Determine the [x, y] coordinate at the center of the cell enclosing the given text.  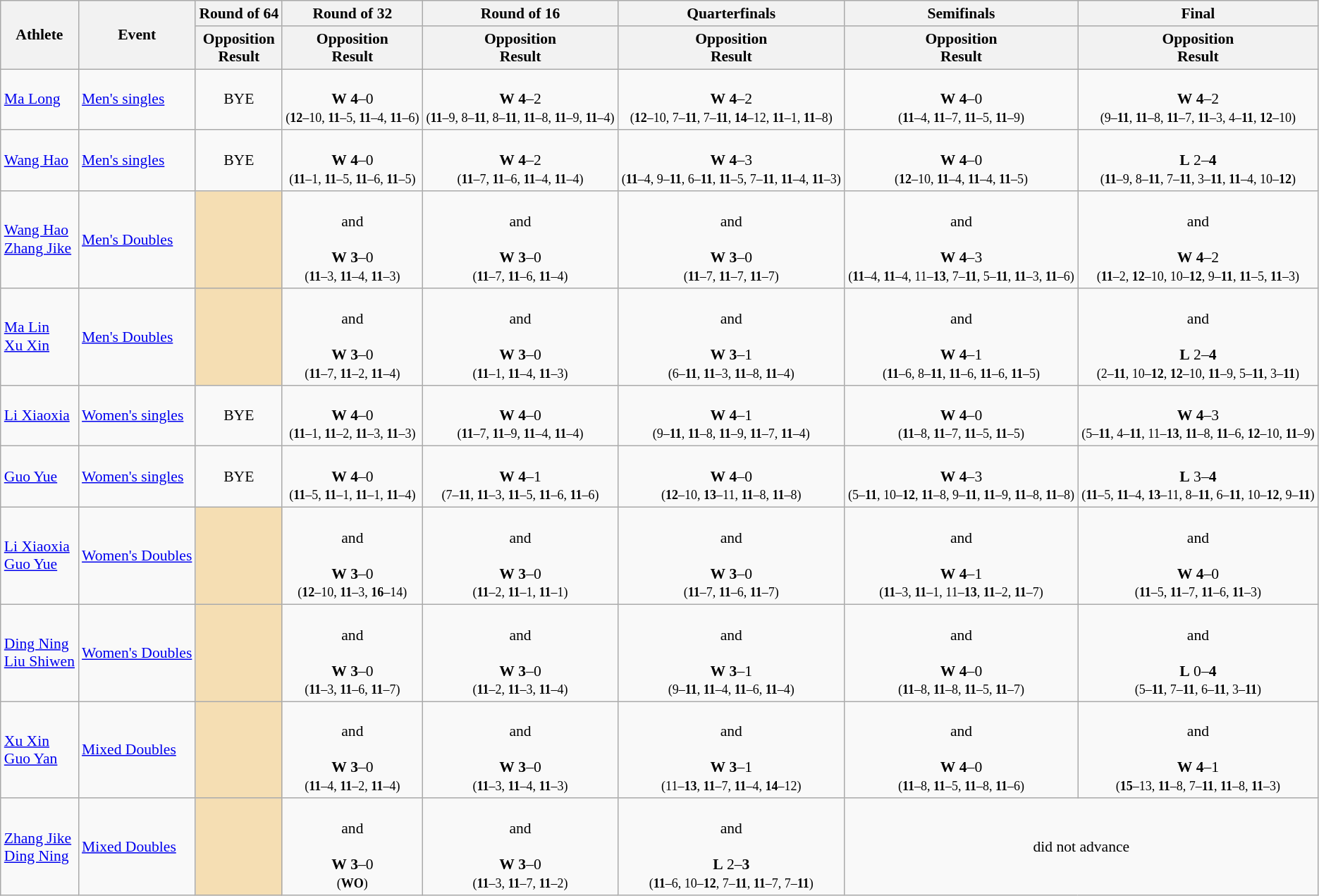
Quarterfinals [732, 13]
andL 0–4(5–11, 7–11, 6–11, 3–11) [1198, 653]
W 4–2(11–9, 8–11, 8–11, 11–8, 11–9, 11–4) [520, 100]
Guo Yue [39, 477]
andW 3–0(11–1, 11–4, 11–3) [520, 337]
Wang HaoZhang Jike [39, 240]
W 4–0(11–7, 11–9, 11–4, 11–4) [520, 416]
andW 3–1(11–13, 11–7, 11–4, 14–12) [732, 750]
W 4–0(11–5, 11–1, 11–1, 11–4) [352, 477]
Final [1198, 13]
andL 2–3(11–6, 10–12, 7–11, 11–7, 7–11) [732, 847]
Zhang JikeDing Ning [39, 847]
andW 3–0(11–7, 11–6, 11–4) [520, 240]
Round of 64 [238, 13]
W 4–0(11–4, 11–7, 11–5, 11–9) [962, 100]
andW 3–1(6–11, 11–3, 11–8, 11–4) [732, 337]
Ma Long [39, 100]
andW 3–0(11–3, 11–7, 11–2) [520, 847]
W 4–2(11–7, 11–6, 11–4, 11–4) [520, 161]
Round of 32 [352, 13]
W 4–0(12–10, 11–4, 11–4, 11–5) [962, 161]
W 4–3(5–11, 10–12, 11–8, 9–11, 11–9, 11–8, 11–8) [962, 477]
Athlete [39, 35]
andW 4–3(11–4, 11–4, 11–13, 7–11, 5–11, 11–3, 11–6) [962, 240]
andW 4–1(11–3, 11–1, 11–13, 11–2, 11–7) [962, 556]
Wang Hao [39, 161]
Ma LinXu Xin [39, 337]
W 4–0(12–10, 13–11, 11–8, 11–8) [732, 477]
andW 4–0(11–5, 11–7, 11–6, 11–3) [1198, 556]
andW 4–0(11–8, 11–8, 11–5, 11–7) [962, 653]
W 4–0(11–1, 11–2, 11–3, 11–3) [352, 416]
W 4–2(12–10, 7–11, 7–11, 14–12, 11–1, 11–8) [732, 100]
andW 3–0(11–3, 11–6, 11–7) [352, 653]
W 4–3(11–4, 9–11, 6–11, 11–5, 7–11, 11–4, 11–3) [732, 161]
andL 2–4(2–11, 10–12, 12–10, 11–9, 5–11, 3–11) [1198, 337]
andW 3–0(11–4, 11–2, 11–4) [352, 750]
andW 3–0(11–2, 11–1, 11–1) [520, 556]
andW 4–2(11–2, 12–10, 10–12, 9–11, 11–5, 11–3) [1198, 240]
W 4–3(5–11, 4–11, 11–13, 11–8, 11–6, 12–10, 11–9) [1198, 416]
L 3–4(11–5, 11–4, 13–11, 8–11, 6–11, 10–12, 9–11) [1198, 477]
Li XiaoxiaGuo Yue [39, 556]
W 4–1(7–11, 11–3, 11–5, 11–6, 11–6) [520, 477]
andW 3–0(11–7, 11–2, 11–4) [352, 337]
andW 4–0(11–8, 11–5, 11–8, 11–6) [962, 750]
andW 3–0(12–10, 11–3, 16–14) [352, 556]
Xu XinGuo Yan [39, 750]
Event [137, 35]
Round of 16 [520, 13]
andW 3–0(11–7, 11–7, 11–7) [732, 240]
W 4–0(12–10, 11–5, 11–4, 11–6) [352, 100]
andW 3–0(WO) [352, 847]
L 2–4(11–9, 8–11, 7–11, 3–11, 11–4, 10–12) [1198, 161]
Ding NingLiu Shiwen [39, 653]
andW 4–1(15–13, 11–8, 7–11, 11–8, 11–3) [1198, 750]
W 4–0(11–1, 11–5, 11–6, 11–5) [352, 161]
Semifinals [962, 13]
W 4–0(11–8, 11–7, 11–5, 11–5) [962, 416]
W 4–2(9–11, 11–8, 11–7, 11–3, 4–11, 12–10) [1198, 100]
andW 3–1(9–11, 11–4, 11–6, 11–4) [732, 653]
andW 3–0(11–7, 11–6, 11–7) [732, 556]
did not advance [1081, 847]
andW 3–0(11–2, 11–3, 11–4) [520, 653]
W 4–1(9–11, 11–8, 11–9, 11–7, 11–4) [732, 416]
andW 4–1(11–6, 8–11, 11–6, 11–6, 11–5) [962, 337]
Li Xiaoxia [39, 416]
